Identify which cell holds the provided text, then report its (x, y) central coordinate. 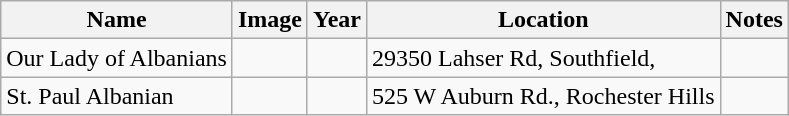
525 W Auburn Rd., Rochester Hills (544, 96)
29350 Lahser Rd, Southfield, (544, 58)
Our Lady of Albanians (117, 58)
Year (336, 20)
St. Paul Albanian (117, 96)
Image (270, 20)
Notes (754, 20)
Location (544, 20)
Name (117, 20)
